Capture the cell that displays the provided text and extract its [x, y] central coordinate. 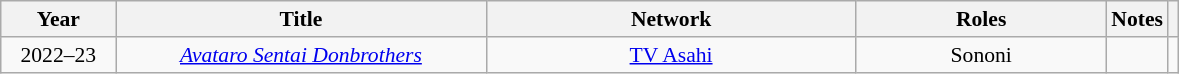
Sononi [981, 55]
Network [671, 19]
Notes [1137, 19]
Roles [981, 19]
2022–23 [58, 55]
Title [301, 19]
Year [58, 19]
TV Asahi [671, 55]
Avataro Sentai Donbrothers [301, 55]
